Determine the [X, Y] coordinate at the center of the cell enclosing the given text.  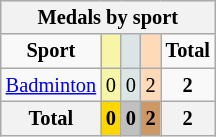
Sport [51, 51]
Medals by sport [108, 17]
Badminton [51, 85]
